Provide the [x, y] coordinate of the cell's center where the given text is located.  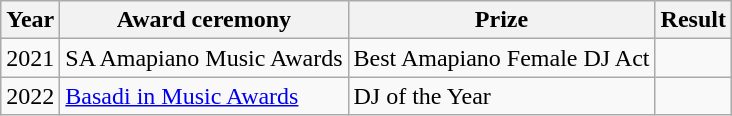
Prize [502, 20]
Award ceremony [204, 20]
DJ of the Year [502, 96]
SA Amapiano Music Awards [204, 58]
Year [30, 20]
Best Amapiano Female DJ Act [502, 58]
2022 [30, 96]
2021 [30, 58]
Result [693, 20]
Basadi in Music Awards [204, 96]
